Return [x, y] of the center of cell containing provided text 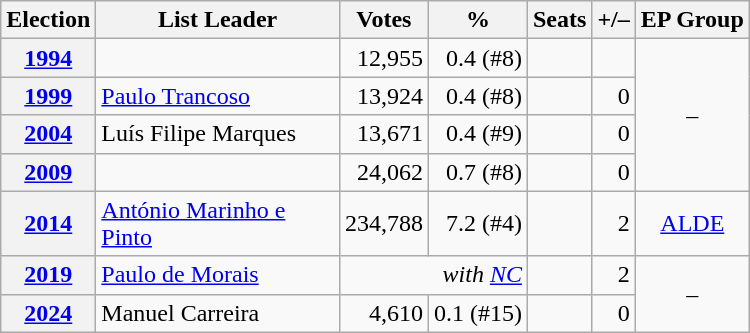
% [478, 20]
+/– [614, 20]
António Marinho e Pinto [218, 224]
Paulo de Morais [218, 275]
Votes [384, 20]
List Leader [218, 20]
2009 [48, 172]
EP Group [692, 20]
12,955 [384, 58]
4,610 [384, 313]
2019 [48, 275]
Seats [559, 20]
234,788 [384, 224]
24,062 [384, 172]
Election [48, 20]
Manuel Carreira [218, 313]
1999 [48, 96]
Paulo Trancoso [218, 96]
13,671 [384, 134]
13,924 [384, 96]
ALDE [692, 224]
2024 [48, 313]
Luís Filipe Marques [218, 134]
0.1 (#15) [478, 313]
0.7 (#8) [478, 172]
2014 [48, 224]
1994 [48, 58]
with NC [433, 275]
7.2 (#4) [478, 224]
2004 [48, 134]
0.4 (#9) [478, 134]
